Return (X, Y) of the center of cell containing provided text 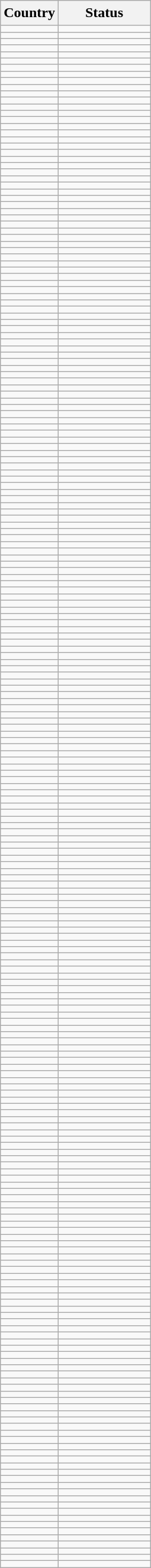
Status (104, 13)
Country (30, 13)
